Identify which cell holds the provided text, then report its [X, Y] central coordinate. 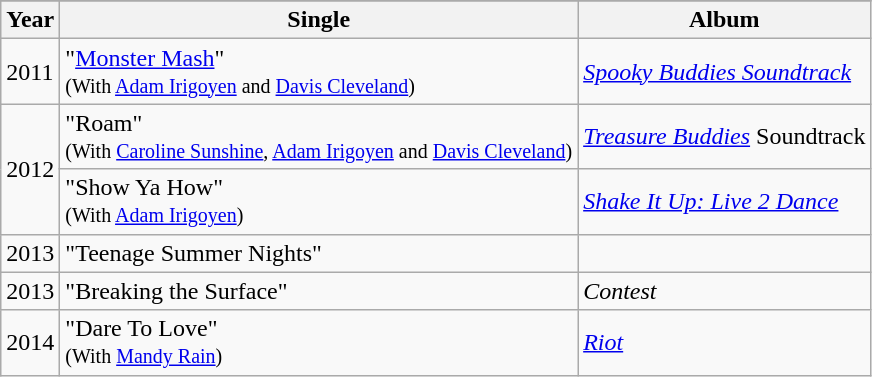
Contest [724, 291]
"Roam"(With Caroline Sunshine, Adam Irigoyen and Davis Cleveland) [319, 136]
Treasure Buddies Soundtrack [724, 136]
"Dare To Love"(With Mandy Rain) [319, 342]
"Monster Mash"(With Adam Irigoyen and Davis Cleveland) [319, 72]
Single [319, 20]
Year [30, 20]
"Teenage Summer Nights" [319, 253]
Album [724, 20]
2011 [30, 72]
2014 [30, 342]
"Show Ya How"(With Adam Irigoyen) [319, 202]
Shake It Up: Live 2 Dance [724, 202]
Riot [724, 342]
"Breaking the Surface" [319, 291]
2012 [30, 169]
Spooky Buddies Soundtrack [724, 72]
